Provide the [x, y] coordinate of the cell's center where the given text is located.  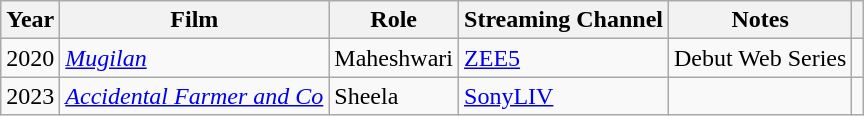
2020 [30, 58]
Maheshwari [394, 58]
Notes [760, 20]
2023 [30, 96]
ZEE5 [564, 58]
SonyLIV [564, 96]
Streaming Channel [564, 20]
Debut Web Series [760, 58]
Sheela [394, 96]
Year [30, 20]
Accidental Farmer and Co [194, 96]
Mugilan [194, 58]
Film [194, 20]
Role [394, 20]
